Extract the [X, Y] coordinate from the center of the cell holding the provided text.  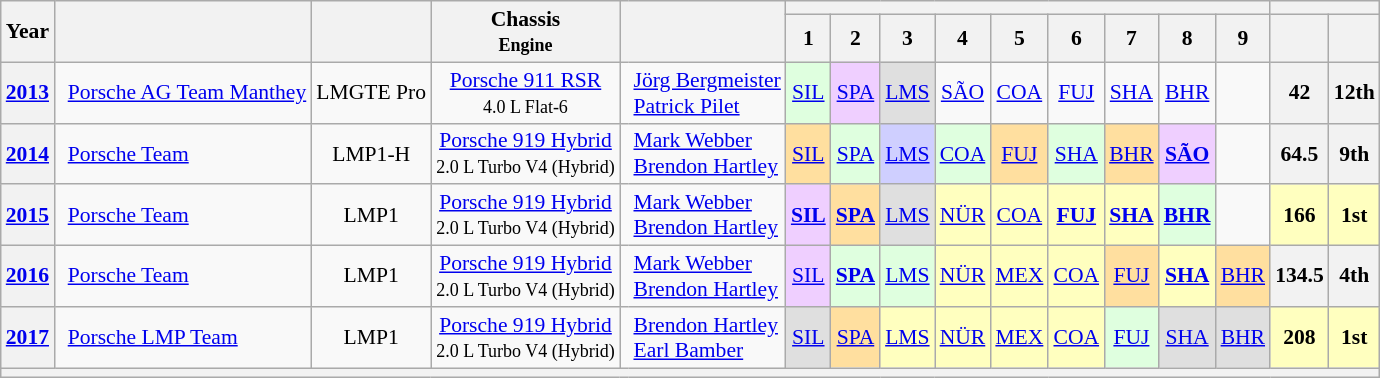
Year [28, 32]
3 [908, 39]
2 [856, 39]
134.5 [1300, 276]
1 [808, 39]
2017 [28, 338]
208 [1300, 338]
12th [1354, 92]
LMGTE Pro [371, 92]
Brendon HartleyEarl Bamber [708, 338]
9th [1354, 154]
ChassisEngine [526, 32]
2014 [28, 154]
9 [1244, 39]
2013 [28, 92]
LMP1-H [371, 154]
2016 [28, 276]
Porsche AG Team Manthey [187, 92]
8 [1188, 39]
64.5 [1300, 154]
166 [1300, 216]
Porsche 911 RSR4.0 L Flat-6 [526, 92]
6 [1076, 39]
7 [1132, 39]
4 [963, 39]
5 [1019, 39]
4th [1354, 276]
42 [1300, 92]
2015 [28, 216]
Jörg BergmeisterPatrick Pilet [708, 92]
Porsche LMP Team [187, 338]
